Output the (x, y) coordinate of the center of the cell containing the given text.  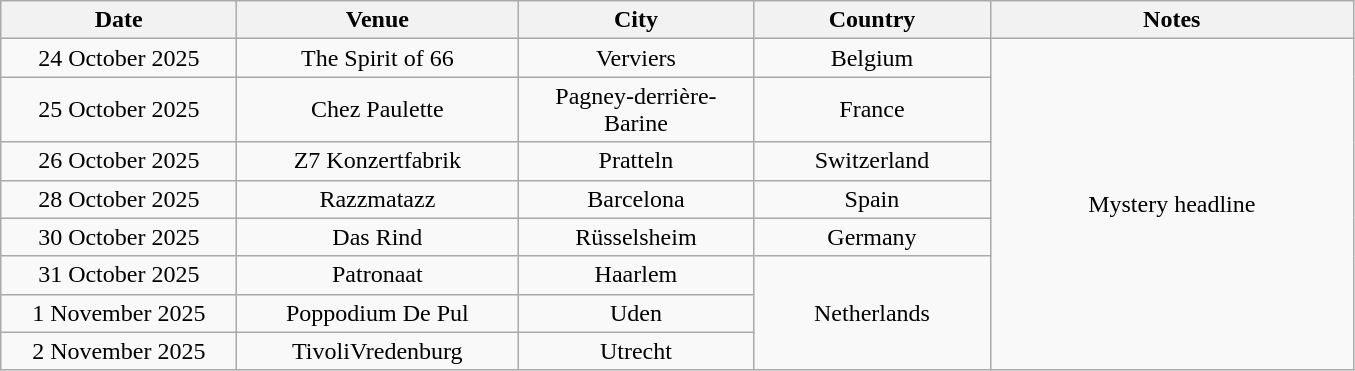
Barcelona (636, 199)
Netherlands (872, 313)
France (872, 110)
Date (119, 20)
Uden (636, 313)
24 October 2025 (119, 58)
TivoliVredenburg (378, 351)
Das Rind (378, 237)
The Spirit of 66 (378, 58)
Z7 Konzertfabrik (378, 161)
Belgium (872, 58)
Razzmatazz (378, 199)
Rüsselsheim (636, 237)
Verviers (636, 58)
Pagney-derrière-Barine (636, 110)
Notes (1172, 20)
31 October 2025 (119, 275)
Spain (872, 199)
Germany (872, 237)
City (636, 20)
Venue (378, 20)
26 October 2025 (119, 161)
28 October 2025 (119, 199)
1 November 2025 (119, 313)
Switzerland (872, 161)
2 November 2025 (119, 351)
Pratteln (636, 161)
Utrecht (636, 351)
Poppodium De Pul (378, 313)
Chez Paulette (378, 110)
30 October 2025 (119, 237)
Patronaat (378, 275)
Country (872, 20)
Haarlem (636, 275)
Mystery headline (1172, 205)
25 October 2025 (119, 110)
